Identify which cell holds the provided text, then report its [x, y] central coordinate. 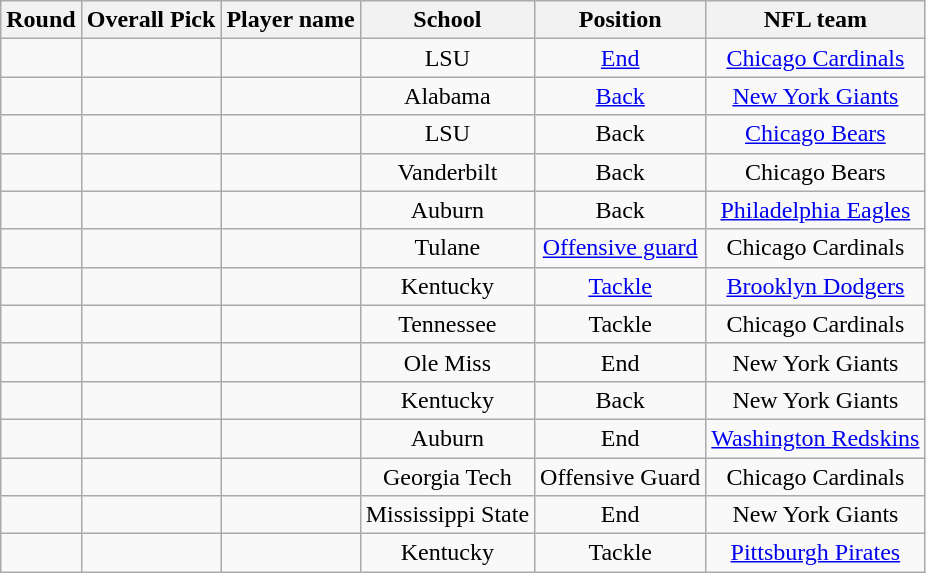
Georgia Tech [447, 477]
Round [41, 20]
Player name [290, 20]
Position [620, 20]
Offensive guard [620, 248]
Washington Redskins [816, 438]
Philadelphia Eagles [816, 210]
School [447, 20]
Overall Pick [151, 20]
Tennessee [447, 324]
Vanderbilt [447, 172]
Pittsburgh Pirates [816, 553]
NFL team [816, 20]
Alabama [447, 96]
Ole Miss [447, 362]
Brooklyn Dodgers [816, 286]
Offensive Guard [620, 477]
Mississippi State [447, 515]
Tulane [447, 248]
